Provide the (x, y) coordinate of the cell's center where the given text is located.  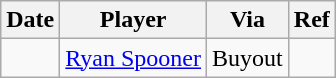
Player (134, 20)
Buyout (248, 58)
Ryan Spooner (134, 58)
Date (30, 20)
Via (248, 20)
Ref (312, 20)
